Capture the cell that displays the provided text and extract its [x, y] central coordinate. 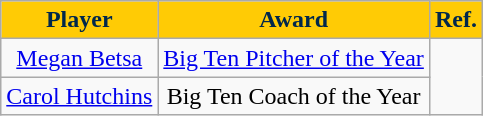
Megan Betsa [80, 58]
Big Ten Coach of the Year [294, 96]
Award [294, 20]
Carol Hutchins [80, 96]
Player [80, 20]
Big Ten Pitcher of the Year [294, 58]
Ref. [456, 20]
